For the text-containing cell, return its midpoint in (X, Y) coordinate format. 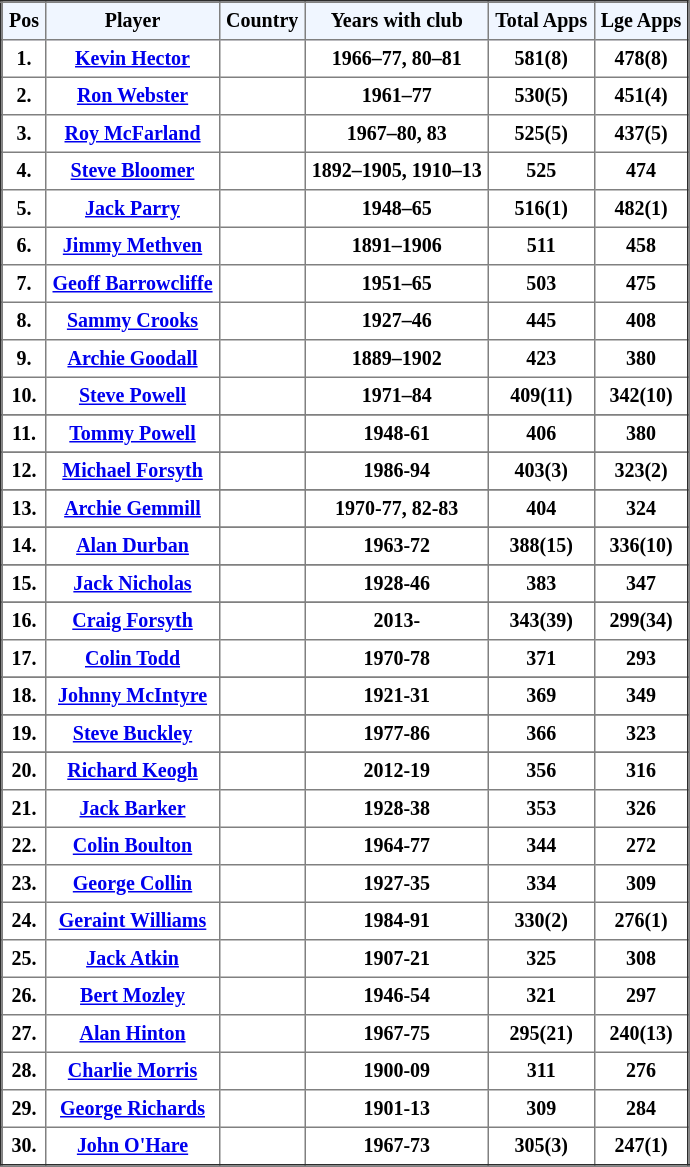
511 (541, 246)
240(13) (642, 1034)
Steve Powell (133, 396)
308 (642, 959)
1928-46 (396, 584)
324 (642, 509)
8. (24, 321)
Archie Gemmill (133, 509)
1928-38 (396, 809)
11. (24, 434)
14. (24, 546)
1964-77 (396, 846)
311 (541, 1071)
Years with club (396, 21)
1984-91 (396, 921)
23. (24, 884)
344 (541, 846)
383 (541, 584)
353 (541, 809)
Charlie Morris (133, 1071)
Sammy Crooks (133, 321)
276(1) (642, 921)
1921-31 (396, 696)
1971–84 (396, 396)
482(1) (642, 209)
336(10) (642, 546)
330(2) (541, 921)
16. (24, 621)
George Richards (133, 1109)
Richard Keogh (133, 771)
30. (24, 1146)
Steve Bloomer (133, 171)
1891–1906 (396, 246)
Alan Durban (133, 546)
1946-54 (396, 996)
1900-09 (396, 1071)
6. (24, 246)
272 (642, 846)
Geoff Barrowcliffe (133, 284)
Steve Buckley (133, 734)
297 (642, 996)
Jack Barker (133, 809)
21. (24, 809)
10. (24, 396)
Colin Boulton (133, 846)
Michael Forsyth (133, 471)
1977-86 (396, 734)
Roy McFarland (133, 134)
Total Apps (541, 21)
9. (24, 359)
295(21) (541, 1034)
24. (24, 921)
1967-75 (396, 1034)
347 (642, 584)
Archie Goodall (133, 359)
25. (24, 959)
1927-35 (396, 884)
Jack Nicholas (133, 584)
John O'Hare (133, 1146)
305(3) (541, 1146)
4. (24, 171)
22. (24, 846)
Bert Mozley (133, 996)
349 (642, 696)
356 (541, 771)
26. (24, 996)
19. (24, 734)
1967-73 (396, 1146)
Ron Webster (133, 96)
Jack Parry (133, 209)
366 (541, 734)
369 (541, 696)
Alan Hinton (133, 1034)
423 (541, 359)
Craig Forsyth (133, 621)
323(2) (642, 471)
1889–1902 (396, 359)
581(8) (541, 59)
284 (642, 1109)
Johnny McIntyre (133, 696)
371 (541, 659)
445 (541, 321)
28. (24, 1071)
276 (642, 1071)
1970-77, 82-83 (396, 509)
17. (24, 659)
18. (24, 696)
451(4) (642, 96)
1948–65 (396, 209)
334 (541, 884)
29. (24, 1109)
George Collin (133, 884)
474 (642, 171)
3. (24, 134)
Colin Todd (133, 659)
343(39) (541, 621)
437(5) (642, 134)
12. (24, 471)
Country (262, 21)
530(5) (541, 96)
403(3) (541, 471)
Pos (24, 21)
20. (24, 771)
7. (24, 284)
525 (541, 171)
525(5) (541, 134)
Lge Apps (642, 21)
323 (642, 734)
Jimmy Methven (133, 246)
13. (24, 509)
293 (642, 659)
1. (24, 59)
Player (133, 21)
478(8) (642, 59)
1961–77 (396, 96)
2012-19 (396, 771)
27. (24, 1034)
404 (541, 509)
1966–77, 80–81 (396, 59)
1948-61 (396, 434)
Kevin Hector (133, 59)
1907-21 (396, 959)
516(1) (541, 209)
1963-72 (396, 546)
409(11) (541, 396)
475 (642, 284)
1892–1905, 1910–13 (396, 171)
Tommy Powell (133, 434)
1970-78 (396, 659)
299(34) (642, 621)
5. (24, 209)
1951–65 (396, 284)
15. (24, 584)
321 (541, 996)
325 (541, 959)
Geraint Williams (133, 921)
1927–46 (396, 321)
2013- (396, 621)
342(10) (642, 396)
458 (642, 246)
1986-94 (396, 471)
2. (24, 96)
Jack Atkin (133, 959)
326 (642, 809)
1901-13 (396, 1109)
247(1) (642, 1146)
406 (541, 434)
503 (541, 284)
388(15) (541, 546)
408 (642, 321)
316 (642, 771)
1967–80, 83 (396, 134)
